From the cell containing the given text, extract its center point as [x, y] coordinate. 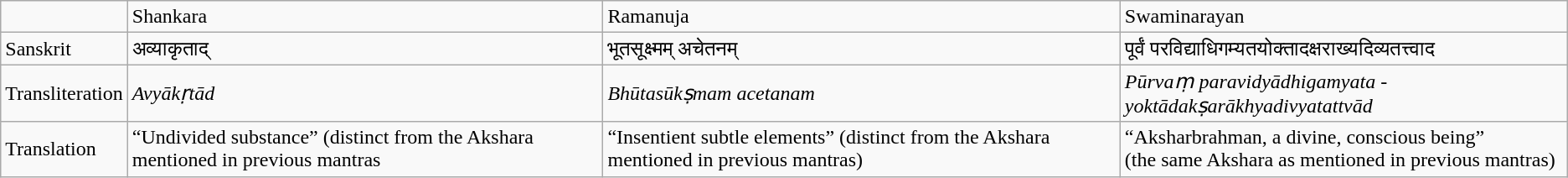
Pūrvaṃ paravidyādhigamyata - yoktādakṣarākhyadivyatattvād [1344, 93]
पूर्वं परविद्याधिगम्यतयोक्तादक्षराख्यदिव्यतत्त्वाद [1344, 49]
Bhūtasūkṣmam acetanam [861, 93]
Transliteration [64, 93]
Avyākṛtād [365, 93]
Translation [64, 149]
अव्याकृताद् [365, 49]
“Aksharbrahman, a divine, conscious being” (the same Akshara as mentioned in previous mantras) [1344, 149]
Shankara [365, 17]
Swaminarayan [1344, 17]
Sanskrit [64, 49]
भूतसूक्ष्मम् अचेतनम् [861, 49]
“Insentient subtle elements” (distinct from the Akshara mentioned in previous mantras) [861, 149]
“Undivided substance” (distinct from the Akshara mentioned in previous mantras [365, 149]
Ramanuja [861, 17]
